Capture the cell that displays the provided text and extract its (X, Y) central coordinate. 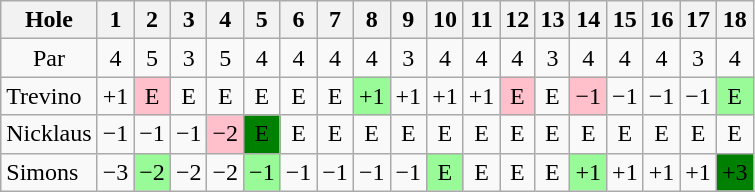
1 (116, 20)
Simons (49, 172)
2 (152, 20)
17 (698, 20)
6 (298, 20)
−3 (116, 172)
Trevino (49, 96)
9 (408, 20)
15 (626, 20)
14 (588, 20)
16 (662, 20)
Par (49, 58)
+3 (734, 172)
7 (336, 20)
Hole (49, 20)
13 (552, 20)
12 (518, 20)
11 (482, 20)
18 (734, 20)
10 (446, 20)
Nicklaus (49, 134)
8 (372, 20)
